Extract the (x, y) coordinate from the center of the cell holding the provided text.  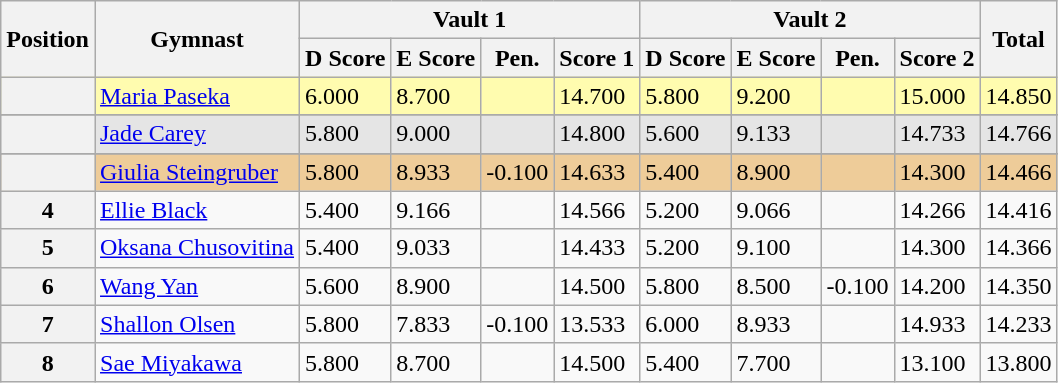
8 (48, 362)
Vault 2 (810, 20)
14.933 (937, 324)
Ellie Black (196, 210)
14.266 (937, 210)
13.533 (597, 324)
14.800 (597, 134)
Position (48, 39)
Jade Carey (196, 134)
14.700 (597, 96)
Total (1018, 39)
9.066 (776, 210)
14.766 (1018, 134)
13.800 (1018, 362)
14.350 (1018, 286)
15.000 (937, 96)
9.100 (776, 248)
14.433 (597, 248)
Giulia Steingruber (196, 172)
14.633 (597, 172)
Score 2 (937, 58)
14.466 (1018, 172)
7.700 (776, 362)
Sae Miyakawa (196, 362)
9.033 (436, 248)
9.166 (436, 210)
Wang Yan (196, 286)
14.850 (1018, 96)
9.200 (776, 96)
Oksana Chusovitina (196, 248)
9.000 (436, 134)
14.200 (937, 286)
5 (48, 248)
Gymnast (196, 39)
4 (48, 210)
14.566 (597, 210)
Maria Paseka (196, 96)
6 (48, 286)
13.100 (937, 362)
Vault 1 (470, 20)
7.833 (436, 324)
14.416 (1018, 210)
8.500 (776, 286)
7 (48, 324)
Shallon Olsen (196, 324)
14.233 (1018, 324)
9.133 (776, 134)
Score 1 (597, 58)
14.366 (1018, 248)
14.733 (937, 134)
